Extract the [x, y] coordinate from the center of the cell holding the provided text.  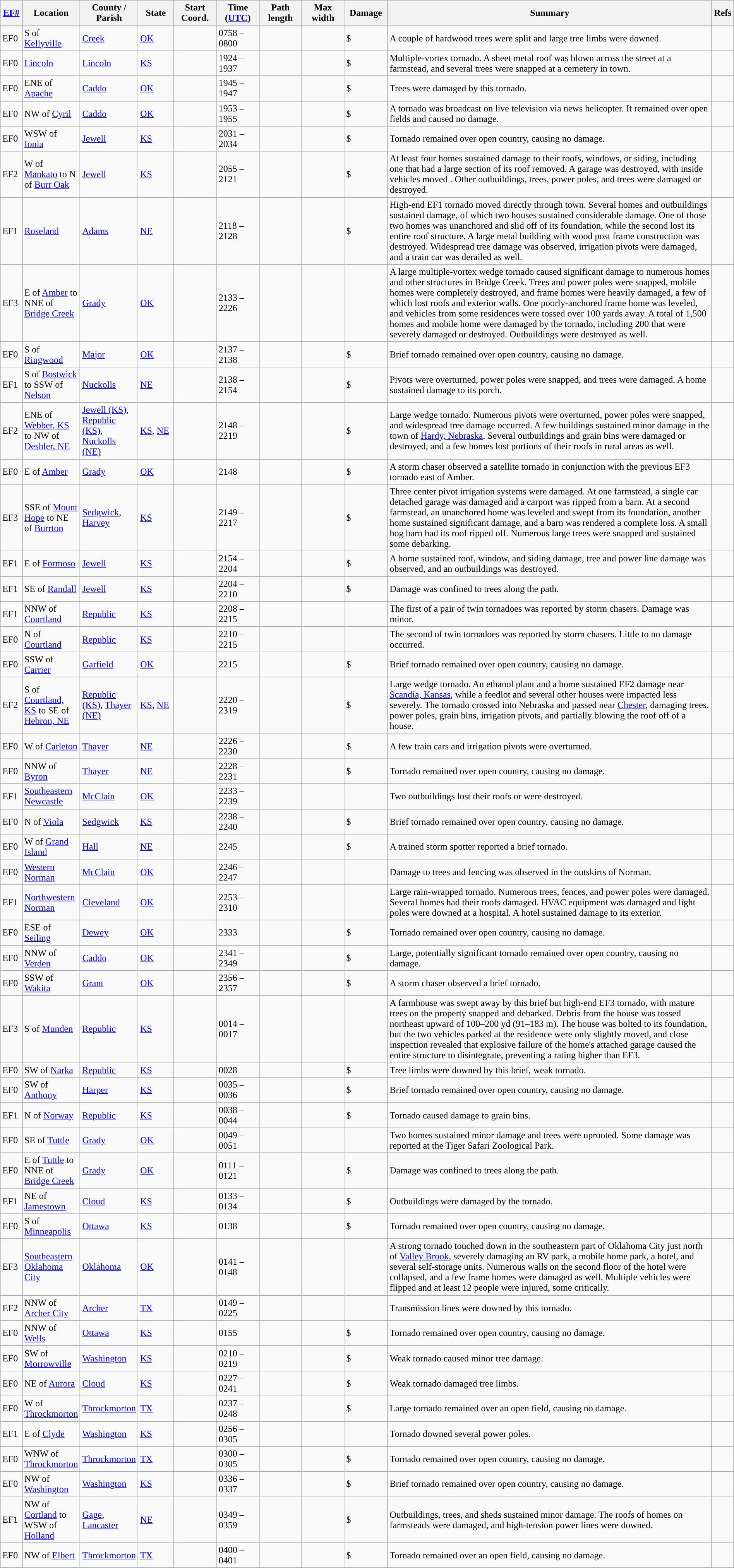
A storm chaser observed a satellite tornado in conjunction with the previous EF3 tornado east of Amber. [550, 471]
2208 – 2215 [238, 614]
0038 – 0044 [238, 1115]
W of Throckmorton [51, 1408]
E of Amber [51, 471]
Max width [323, 13]
Outbuildings were damaged by the tornado. [550, 1201]
SW of Anthony [51, 1090]
A storm chaser observed a brief tornado. [550, 983]
SW of Morrowville [51, 1358]
S of Minneapolis [51, 1226]
0336 – 0337 [238, 1484]
NNW of Byron [51, 771]
NNW of Archer City [51, 1308]
2356 – 2357 [238, 983]
SW of Narka [51, 1070]
Transmission lines were downed by this tornado. [550, 1308]
WSW of Ionia [51, 139]
2341 – 2349 [238, 958]
2233 – 2239 [238, 796]
0149 – 0225 [238, 1308]
Sedgwick [109, 822]
2238 – 2240 [238, 822]
Southeastern Newcastle [51, 796]
W of Mankato to N of Burr Oak [51, 174]
S of Courtland, KS to SE of Hebron, NE [51, 705]
0237 – 0248 [238, 1408]
EF# [12, 13]
2149 – 2217 [238, 518]
NW of Cortland to WSW of Holland [51, 1520]
2031 – 2034 [238, 139]
Roseland [51, 231]
1924 – 1937 [238, 63]
Time (UTC) [238, 13]
Garfield [109, 665]
0349 – 0359 [238, 1520]
2210 – 2215 [238, 639]
2215 [238, 665]
Northwestern Norman [51, 902]
2138 – 2154 [238, 385]
2154 – 2204 [238, 564]
2333 [238, 932]
The second of twin tornadoes was reported by storm chasers. Little to no damage occurred. [550, 639]
0300 – 0305 [238, 1459]
The first of a pair of twin tornadoes was reported by storm chasers. Damage was minor. [550, 614]
0155 [238, 1333]
0141 – 0148 [238, 1267]
Large tornado remained over an open field, causing no damage. [550, 1408]
Nuckolls [109, 385]
0035 – 0036 [238, 1090]
0210 – 0219 [238, 1358]
N of Norway [51, 1115]
0028 [238, 1070]
N of Viola [51, 822]
2245 [238, 846]
ENE of Webber, KS to NW of Deshler, NE [51, 431]
2148 [238, 471]
S of Ringwood [51, 354]
Dewey [109, 932]
W of Grand Island [51, 846]
SE of Randall [51, 589]
0133 – 0134 [238, 1201]
A trained storm spotter reported a brief tornado. [550, 846]
Tornado remained over an open field, causing no damage. [550, 1555]
Jewell (KS), Republic (KS), Nuckolls (NE) [109, 431]
Trees were damaged by this tornado. [550, 88]
ENE of Apache [51, 88]
Archer [109, 1308]
Large, potentially significant tornado remained over open country, causing no damage. [550, 958]
A few train cars and irrigation pivots were overturned. [550, 746]
Start Coord. [195, 13]
Southeastern Oklahoma City [51, 1267]
Republic (KS), Thayer (NE) [109, 705]
2137 – 2138 [238, 354]
2246 – 2247 [238, 872]
0400 – 0401 [238, 1555]
Damage [366, 13]
Gage, Lancaster [109, 1520]
Two homes sustained minor damage and trees were uprooted. Some damage was reported at the Tiger Safari Zoological Park. [550, 1141]
2118 – 2128 [238, 231]
S of Bostwick to SSW of Nelson [51, 385]
0049 – 0051 [238, 1141]
1953 – 1955 [238, 114]
2133 – 2226 [238, 303]
Cleveland [109, 902]
0256 – 0305 [238, 1434]
2226 – 2230 [238, 746]
SSE of Mount Hope to NE of Burrton [51, 518]
SE of Tuttle [51, 1141]
Tree limbs were downed by this brief, weak tornado. [550, 1070]
E of Tuttle to NNE of Bridge Creek [51, 1171]
Creek [109, 38]
W of Carleton [51, 746]
Multiple-vortex tornado. A sheet metal roof was blown across the street at a farmstead, and several trees were snapped at a cemetery in town. [550, 63]
Two outbuildings lost their roofs or were destroyed. [550, 796]
A tornado was broadcast on live television via news helicopter. It remained over open fields and caused no damage. [550, 114]
E of Amber to NNE of Bridge Creek [51, 303]
2055 – 2121 [238, 174]
NE of Aurora [51, 1383]
Oklahoma [109, 1267]
N of Courtland [51, 639]
0758 – 0800 [238, 38]
Harper [109, 1090]
2148 – 2219 [238, 431]
Adams [109, 231]
County / Parish [109, 13]
0014 – 0017 [238, 1029]
Refs [723, 13]
Hall [109, 846]
2204 – 2210 [238, 589]
Pivots were overturned, power poles were snapped, and trees were damaged. A home sustained damage to its porch. [550, 385]
Tornado downed several power poles. [550, 1434]
NNW of Wells [51, 1333]
NW of Cyril [51, 114]
2253 – 2310 [238, 902]
NW of Elbert [51, 1555]
Summary [550, 13]
Damage to trees and fencing was observed in the outskirts of Norman. [550, 872]
NNW of Courtland [51, 614]
State [156, 13]
NNW of Verden [51, 958]
NE of Jamestown [51, 1201]
Weak tornado caused minor tree damage. [550, 1358]
0227 – 0241 [238, 1383]
Tornado caused damage to grain bins. [550, 1115]
Outbuildings, trees, and sheds sustained minor damage. The roofs of homes on farmsteads were damaged, and high-tension power lines were downed. [550, 1520]
0138 [238, 1226]
ESE of Seiling [51, 932]
A home sustained roof, window, and siding damage, tree and power line damage was observed, and an outbuildings was destroyed. [550, 564]
SSW of Carrier [51, 665]
E of Formoso [51, 564]
SSW of Wakita [51, 983]
0111 – 0121 [238, 1171]
Path length [280, 13]
Sedgwick, Harvey [109, 518]
Grant [109, 983]
2228 – 2231 [238, 771]
Location [51, 13]
Weak tornado damaged tree limbs. [550, 1383]
2220 – 2319 [238, 705]
NW of Washington [51, 1484]
E of Clyde [51, 1434]
Major [109, 354]
S of Kellyville [51, 38]
Western Norman [51, 872]
A couple of hardwood trees were split and large tree limbs were downed. [550, 38]
S of Munden [51, 1029]
WNW of Throckmorton [51, 1459]
1945 – 1947 [238, 88]
